Detect which cell encompasses the target text, then output its [x, y] center coordinate. 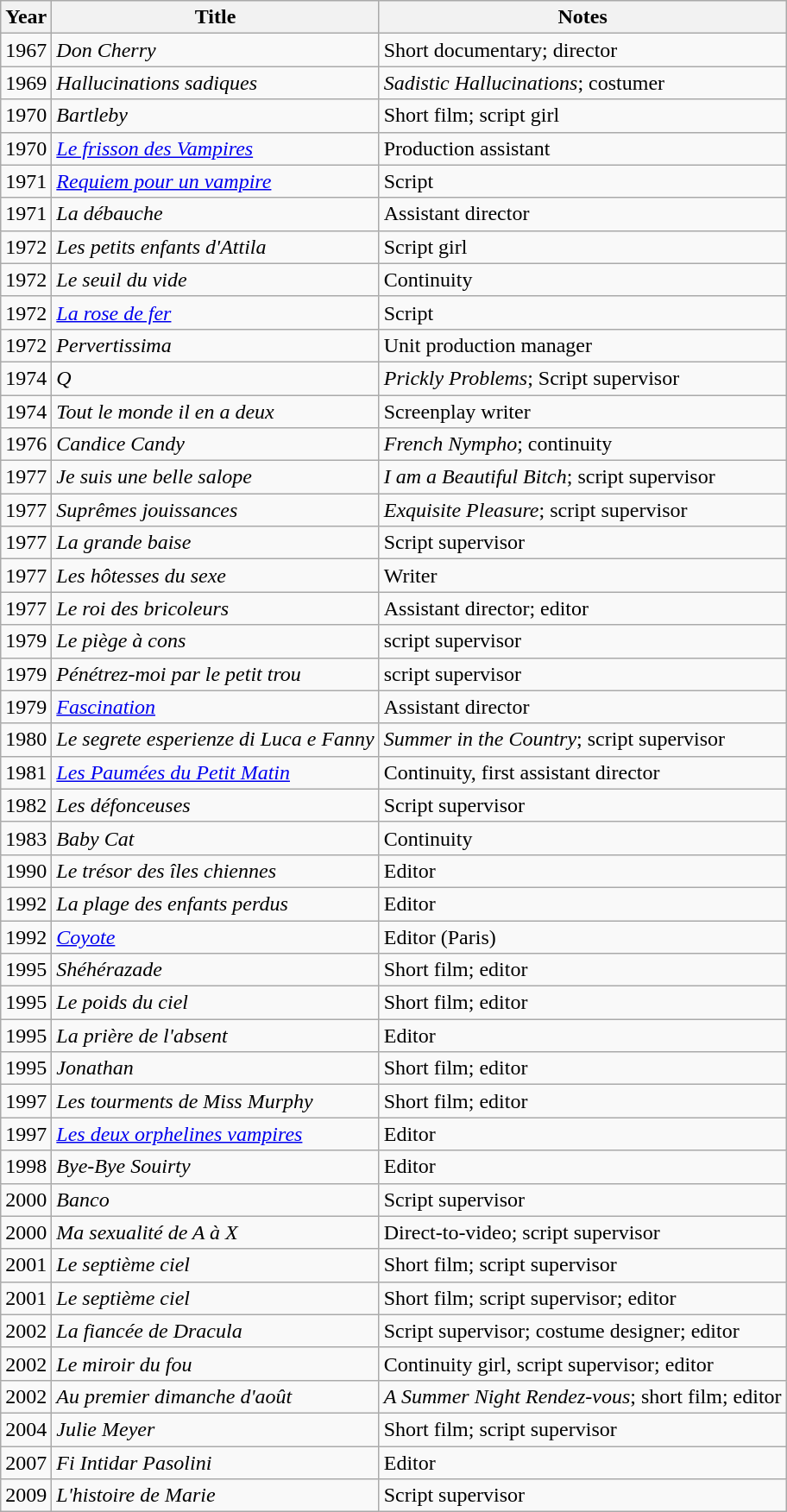
Les hôtesses du sexe [216, 576]
Continuity girl, script supervisor; editor [582, 1364]
Requiem pour un vampire [216, 181]
Les petits enfants d'Attila [216, 247]
Don Cherry [216, 50]
Hallucinations sadiques [216, 83]
1967 [26, 50]
Unit production manager [582, 345]
Fi Intidar Pasolini [216, 1463]
Le trésor des îles chiennes [216, 871]
Le piège à cons [216, 641]
Fascination [216, 707]
I am a Beautiful Bitch; script supervisor [582, 477]
Q [216, 378]
1969 [26, 83]
La prière de l'absent [216, 1036]
1990 [26, 871]
Sadistic Hallucinations; costumer [582, 83]
Au premier dimanche d'août [216, 1396]
Baby Cat [216, 838]
1982 [26, 805]
Le frisson des Vampires [216, 148]
Short documentary; director [582, 50]
L'histoire de Marie [216, 1496]
2004 [26, 1429]
Les défonceuses [216, 805]
Pénétrez-moi par le petit trou [216, 674]
Banco [216, 1200]
Jonathan [216, 1068]
Short film; script supervisor; editor [582, 1298]
Exquisite Pleasure; script supervisor [582, 510]
Je suis une belle salope [216, 477]
Editor (Paris) [582, 936]
Les Paumées du Petit Matin [216, 772]
Short film; script girl [582, 116]
Le poids du ciel [216, 1003]
Pervertissima [216, 345]
Assistant director; editor [582, 608]
Ma sexualité de A à X [216, 1232]
Prickly Problems; Script supervisor [582, 378]
Notes [582, 17]
Le roi des bricoleurs [216, 608]
Candice Candy [216, 444]
Direct-to-video; script supervisor [582, 1232]
Shéhérazade [216, 970]
French Nympho; continuity [582, 444]
Le miroir du fou [216, 1364]
Production assistant [582, 148]
A Summer Night Rendez-vous; short film; editor [582, 1396]
Summer in the Country; script supervisor [582, 740]
2009 [26, 1496]
Screenplay writer [582, 412]
La plage des enfants perdus [216, 904]
Writer [582, 576]
1981 [26, 772]
Tout le monde il en a deux [216, 412]
Bye-Bye Souirty [216, 1167]
Bartleby [216, 116]
1976 [26, 444]
La rose de fer [216, 312]
Title [216, 17]
1998 [26, 1167]
La fiancée de Dracula [216, 1331]
Le seuil du vide [216, 280]
Script girl [582, 247]
Continuity, first assistant director [582, 772]
Coyote [216, 936]
Script supervisor; costume designer; editor [582, 1331]
La débauche [216, 214]
La grande baise [216, 543]
Julie Meyer [216, 1429]
2007 [26, 1463]
Les tourments de Miss Murphy [216, 1101]
1980 [26, 740]
Les deux orphelines vampires [216, 1134]
Le segrete esperienze di Luca e Fanny [216, 740]
1983 [26, 838]
Year [26, 17]
Suprêmes jouissances [216, 510]
